Pinpoint the cell where the given text exists, returning its [x, y] midpoint coordinate. 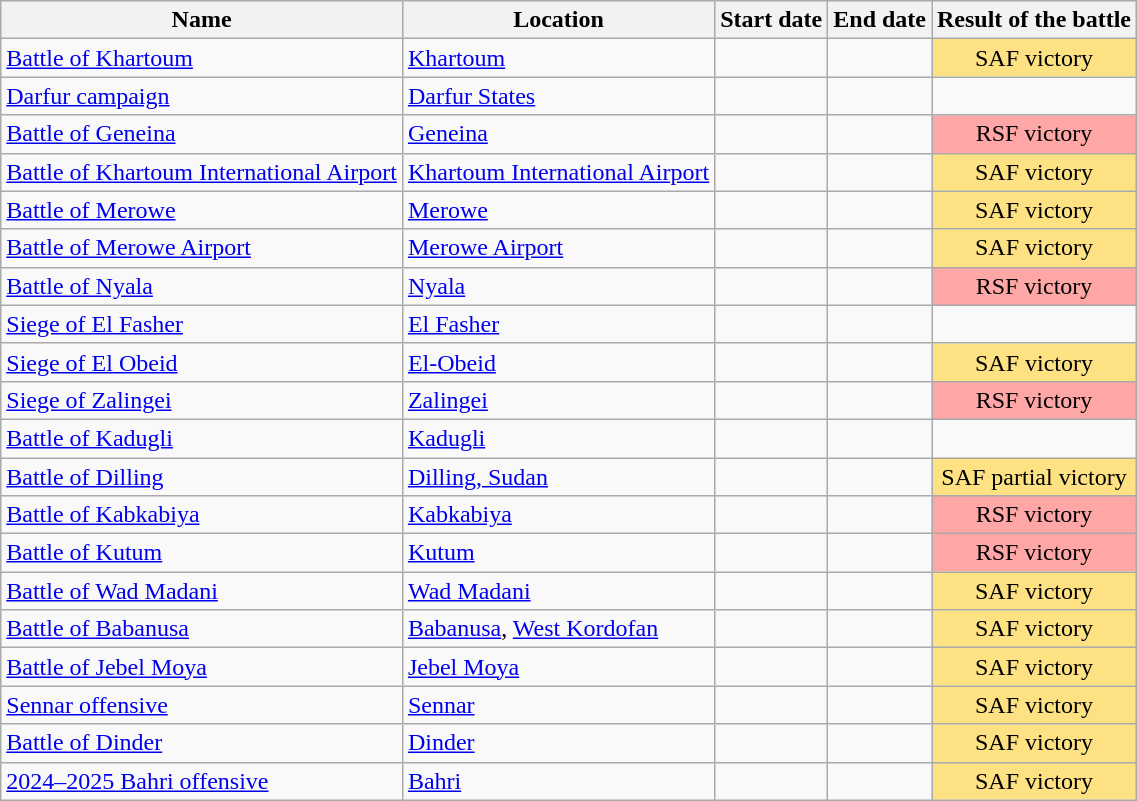
Zalingei [558, 400]
Khartoum [558, 58]
Wad Madani [558, 591]
Babanusa, West Kordofan [558, 629]
Darfur campaign [202, 96]
Darfur States [558, 96]
Battle of Kadugli [202, 438]
End date [880, 20]
Khartoum International Airport [558, 172]
Result of the battle [1034, 20]
Bahri [558, 781]
Siege of Zalingei [202, 400]
Battle of Dinder [202, 743]
Battle of Kutum [202, 553]
Siege of El Obeid [202, 362]
Merowe Airport [558, 248]
Name [202, 20]
Battle of Merowe Airport [202, 248]
Battle of Jebel Moya [202, 667]
Geneina [558, 134]
Sennar [558, 705]
Nyala [558, 286]
Dilling, Sudan [558, 477]
Kadugli [558, 438]
Battle of Wad Madani [202, 591]
Merowe [558, 210]
Start date [772, 20]
El Fasher [558, 324]
Kabkabiya [558, 515]
2024–2025 Bahri offensive [202, 781]
Jebel Moya [558, 667]
Battle of Merowe [202, 210]
Location [558, 20]
Battle of Babanusa [202, 629]
Battle of Khartoum [202, 58]
Siege of El Fasher [202, 324]
Dinder [558, 743]
Battle of Nyala [202, 286]
Battle of Geneina [202, 134]
Battle of Dilling [202, 477]
El-Obeid [558, 362]
SAF partial victory [1034, 477]
Battle of Kabkabiya [202, 515]
Sennar offensive [202, 705]
Battle of Khartoum International Airport [202, 172]
Kutum [558, 553]
